Provide the (x, y) coordinate of the cell's center where the given text is located.  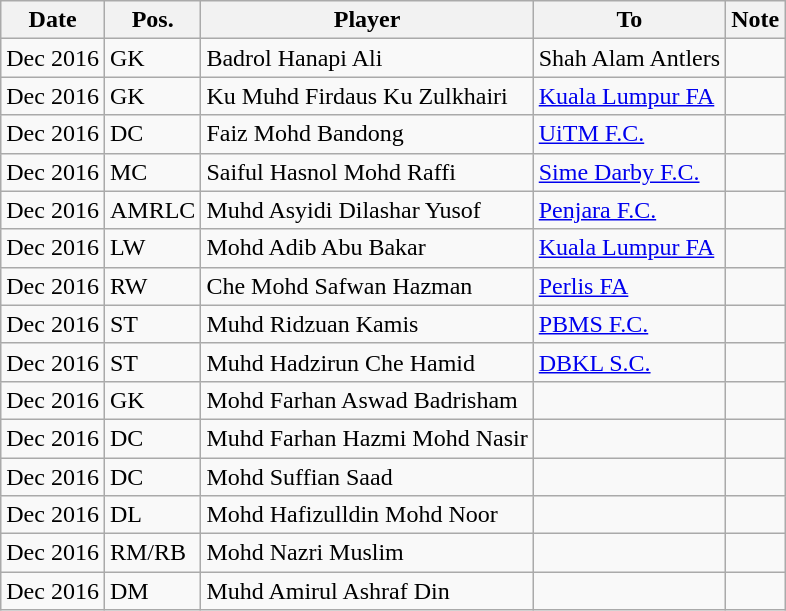
Sime Darby F.C. (629, 172)
Mohd Adib Abu Bakar (367, 248)
AMRLC (152, 210)
RM/RB (152, 553)
Mohd Hafizulldin Mohd Noor (367, 515)
Muhd Asyidi Dilashar Yusof (367, 210)
Mohd Nazri Muslim (367, 553)
To (629, 20)
UiTM F.C. (629, 134)
Mohd Farhan Aswad Badrisham (367, 400)
Muhd Ridzuan Kamis (367, 324)
Pos. (152, 20)
MC (152, 172)
RW (152, 286)
Note (756, 20)
Muhd Amirul Ashraf Din (367, 591)
Faiz Mohd Bandong (367, 134)
Badrol Hanapi Ali (367, 58)
Shah Alam Antlers (629, 58)
Perlis FA (629, 286)
Ku Muhd Firdaus Ku Zulkhairi (367, 96)
Mohd Suffian Saad (367, 477)
DBKL S.C. (629, 362)
DL (152, 515)
Muhd Hadzirun Che Hamid (367, 362)
Muhd Farhan Hazmi Mohd Nasir (367, 438)
DM (152, 591)
Saiful Hasnol Mohd Raffi (367, 172)
LW (152, 248)
Penjara F.C. (629, 210)
Date (53, 20)
PBMS F.C. (629, 324)
Che Mohd Safwan Hazman (367, 286)
Player (367, 20)
